Determine the (X, Y) coordinate at the center of the cell enclosing the given text.  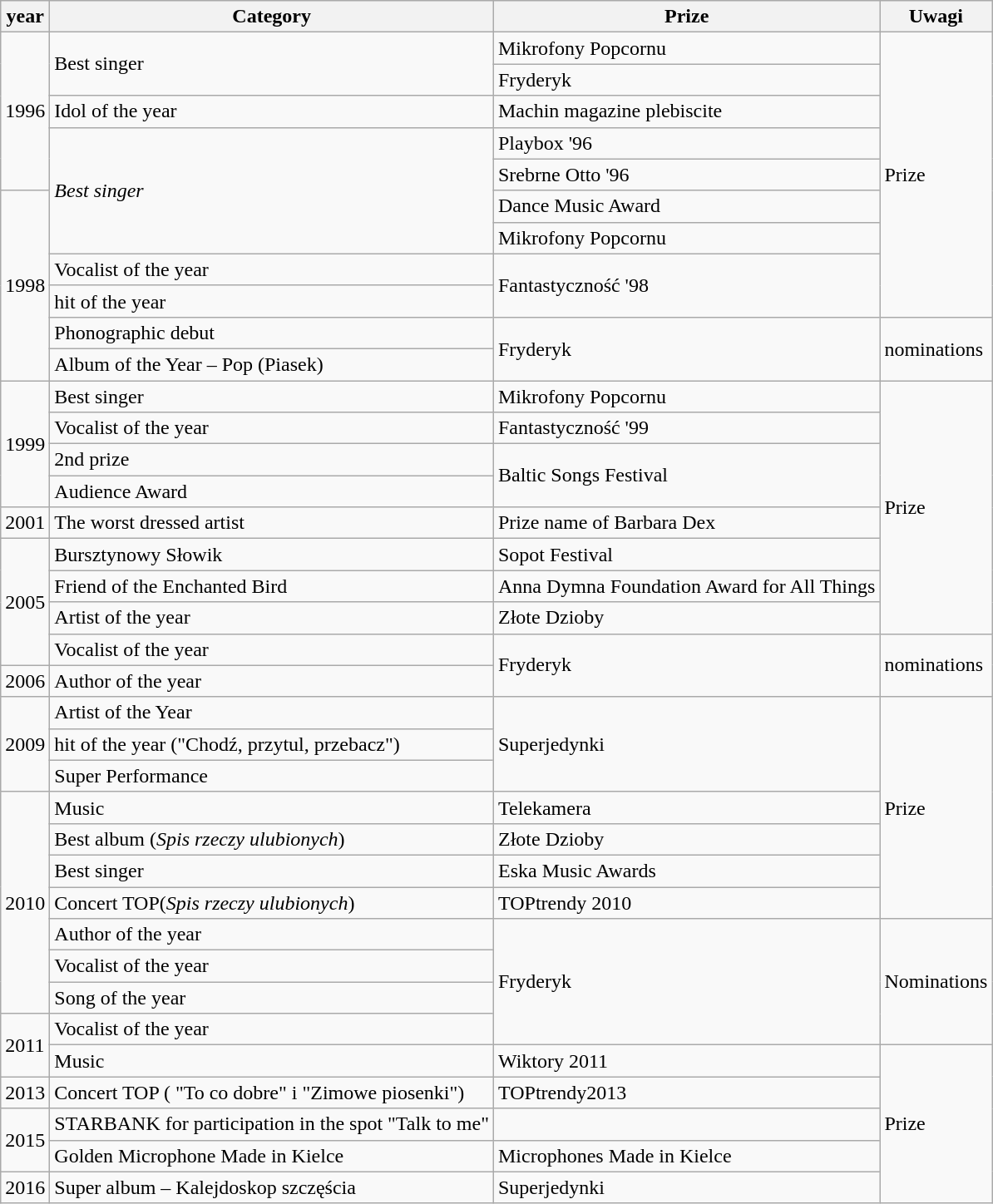
Dance Music Award (686, 206)
Wiktory 2011 (686, 1061)
Artist of the Year (272, 713)
Friend of the Enchanted Bird (272, 586)
2009 (25, 744)
Uwagi (936, 17)
Anna Dymna Foundation Award for All Things (686, 586)
2005 (25, 602)
hit of the year (272, 301)
year (25, 17)
Album of the Year – Pop (Piasek) (272, 364)
2011 (25, 1045)
The worst dressed artist (272, 523)
Baltic Songs Festival (686, 476)
Song of the year (272, 998)
Best album (Spis rzeczy ulubionych) (272, 839)
Machin magazine plebiscite (686, 111)
1998 (25, 285)
Sopot Festival (686, 555)
2013 (25, 1093)
Audience Award (272, 491)
2006 (25, 681)
STARBANK for participation in the spot "Talk to me" (272, 1124)
Artist of the year (272, 618)
2nd prize (272, 460)
Playbox '96 (686, 143)
Microphones Made in Kielce (686, 1156)
Nominations (936, 982)
2001 (25, 523)
Srebrne Otto '96 (686, 175)
2016 (25, 1187)
Phonographic debut (272, 333)
Golden Microphone Made in Kielce (272, 1156)
Fantastyczność '98 (686, 285)
Concert TOP ( "To co dobre" i "Zimowe piosenki") (272, 1093)
Fantastyczność '99 (686, 428)
Super Performance (272, 776)
Prize name of Barbara Dex (686, 523)
1996 (25, 111)
1999 (25, 444)
hit of the year ("Chodź, przytul, przebacz") (272, 744)
Idol of the year (272, 111)
Super album – Kalejdoskop szczęścia (272, 1187)
Telekamera (686, 807)
2010 (25, 902)
Bursztynowy Słowik (272, 555)
Concert TOP(Spis rzeczy ulubionych) (272, 902)
TOPtrendy 2010 (686, 902)
TOPtrendy2013 (686, 1093)
Category (272, 17)
Eska Music Awards (686, 871)
2015 (25, 1140)
